Capture the cell that displays the provided text and extract its [x, y] central coordinate. 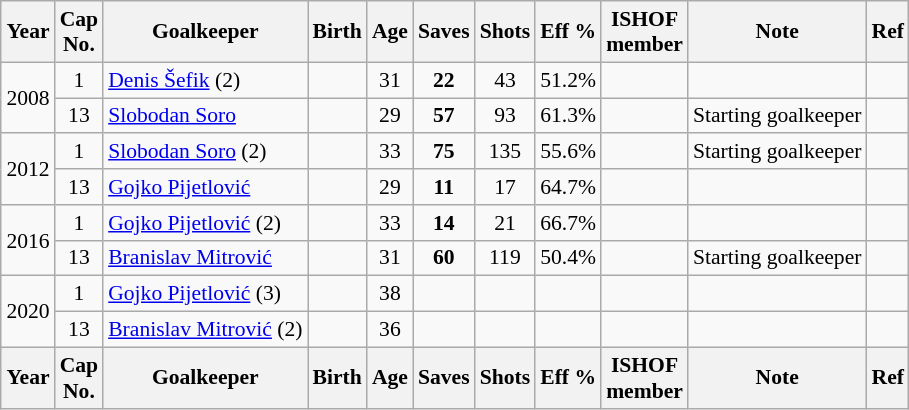
93 [506, 116]
2016 [28, 240]
Branislav Mitrović [205, 258]
2008 [28, 98]
61.3% [568, 116]
50.4% [568, 258]
11 [444, 187]
135 [506, 152]
Slobodan Soro [205, 116]
60 [444, 258]
57 [444, 116]
14 [444, 223]
64.7% [568, 187]
43 [506, 80]
Gojko Pijetlović (3) [205, 294]
75 [444, 152]
21 [506, 223]
Denis Šefik (2) [205, 80]
17 [506, 187]
22 [444, 80]
Gojko Pijetlović (2) [205, 223]
36 [390, 330]
Gojko Pijetlović [205, 187]
2012 [28, 170]
Slobodan Soro (2) [205, 152]
2020 [28, 312]
55.6% [568, 152]
Branislav Mitrović (2) [205, 330]
38 [390, 294]
119 [506, 258]
51.2% [568, 80]
66.7% [568, 223]
